Identify which cell holds the provided text, then report its (x, y) central coordinate. 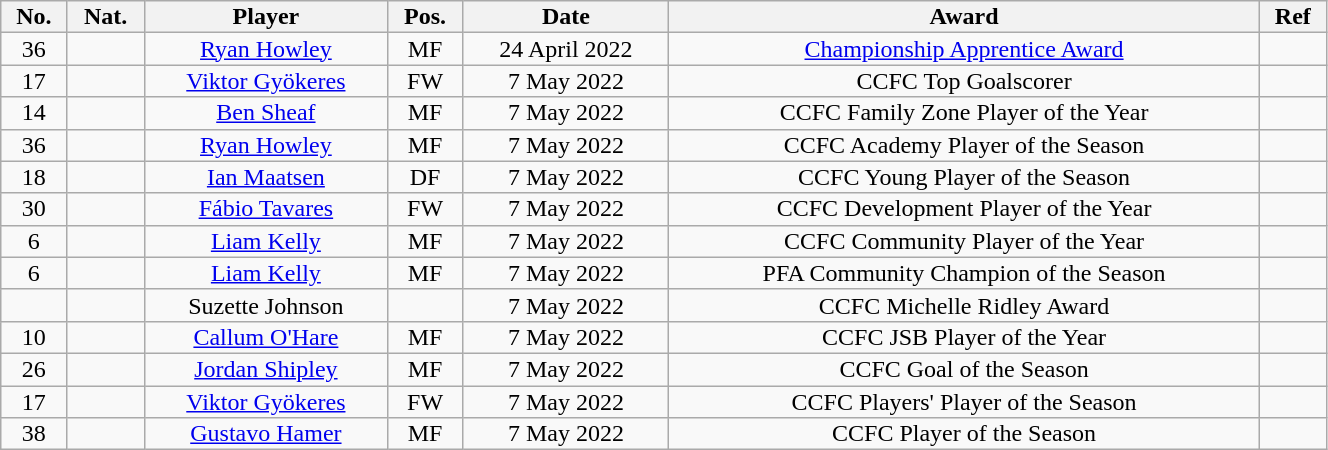
CCFC JSB Player of the Year (964, 337)
CCFC Community Player of the Year (964, 241)
PFA Community Champion of the Season (964, 273)
Pos. (425, 17)
14 (34, 113)
CCFC Players' Player of the Season (964, 402)
Date (566, 17)
18 (34, 177)
Player (266, 17)
Suzette Johnson (266, 305)
CCFC Family Zone Player of the Year (964, 113)
CCFC Michelle Ridley Award (964, 305)
No. (34, 17)
CCFC Goal of the Season (964, 369)
CCFC Top Goalscorer (964, 81)
10 (34, 337)
Gustavo Hamer (266, 434)
Championship Apprentice Award (964, 49)
Nat. (106, 17)
30 (34, 209)
Jordan Shipley (266, 369)
26 (34, 369)
Ben Sheaf (266, 113)
Fábio Tavares (266, 209)
Ref (1292, 17)
CCFC Player of the Season (964, 434)
Ian Maatsen (266, 177)
CCFC Academy Player of the Season (964, 145)
Callum O'Hare (266, 337)
CCFC Development Player of the Year (964, 209)
24 April 2022 (566, 49)
DF (425, 177)
Award (964, 17)
CCFC Young Player of the Season (964, 177)
38 (34, 434)
